Determine the [x, y] coordinate at the center of the cell enclosing the given text.  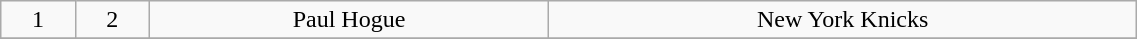
2 [112, 20]
1 [38, 20]
Paul Hogue [348, 20]
New York Knicks [843, 20]
